Find where the given text appears and provide that cell's center as (x, y) coordinate. 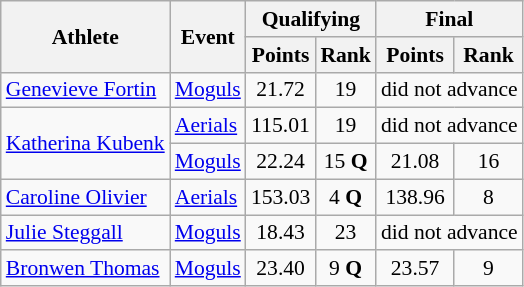
Final (450, 19)
23 (346, 233)
21.72 (280, 90)
Bronwen Thomas (86, 269)
4 Q (346, 197)
23.57 (415, 269)
9 (488, 269)
16 (488, 162)
Event (208, 36)
21.08 (415, 162)
153.03 (280, 197)
Genevieve Fortin (86, 90)
18.43 (280, 233)
22.24 (280, 162)
Julie Steggall (86, 233)
138.96 (415, 197)
8 (488, 197)
Athlete (86, 36)
15 Q (346, 162)
115.01 (280, 126)
23.40 (280, 269)
Caroline Olivier (86, 197)
Katherina Kubenk (86, 144)
9 Q (346, 269)
Qualifying (311, 19)
